Provide the (x, y) coordinate of the cell's center where the given text is located.  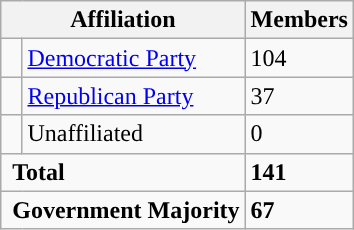
37 (299, 96)
Republican Party (134, 96)
67 (299, 210)
Members (299, 20)
Total (123, 172)
104 (299, 58)
Government Majority (123, 210)
Democratic Party (134, 58)
Affiliation (123, 20)
141 (299, 172)
Unaffiliated (134, 134)
0 (299, 134)
